Pinpoint the cell where the given text exists, returning its (x, y) midpoint coordinate. 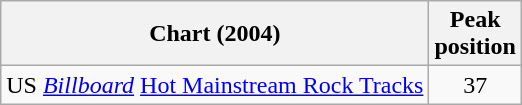
Peakposition (475, 34)
Chart (2004) (215, 34)
37 (475, 85)
US Billboard Hot Mainstream Rock Tracks (215, 85)
